Detect which cell encompasses the target text, then output its (x, y) center coordinate. 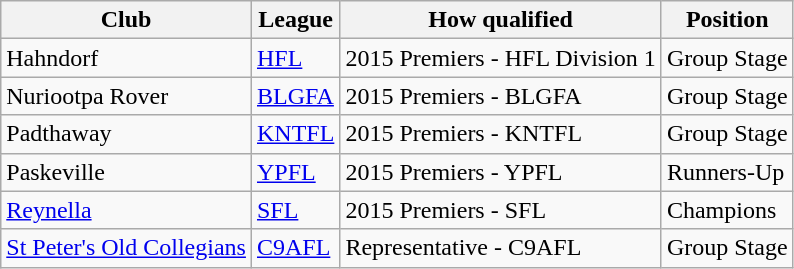
2015 Premiers - KNTFL (500, 134)
2015 Premiers - HFL Division 1 (500, 58)
Hahndorf (126, 58)
Runners-Up (727, 172)
2015 Premiers - YPFL (500, 172)
Position (727, 20)
BLGFA (295, 96)
How qualified (500, 20)
HFL (295, 58)
League (295, 20)
C9AFL (295, 248)
2015 Premiers - SFL (500, 210)
Nuriootpa Rover (126, 96)
2015 Premiers - BLGFA (500, 96)
SFL (295, 210)
Padthaway (126, 134)
YPFL (295, 172)
Paskeville (126, 172)
KNTFL (295, 134)
Club (126, 20)
Champions (727, 210)
St Peter's Old Collegians (126, 248)
Reynella (126, 210)
Representative - C9AFL (500, 248)
